Find where the given text appears and provide that cell's center as (x, y) coordinate. 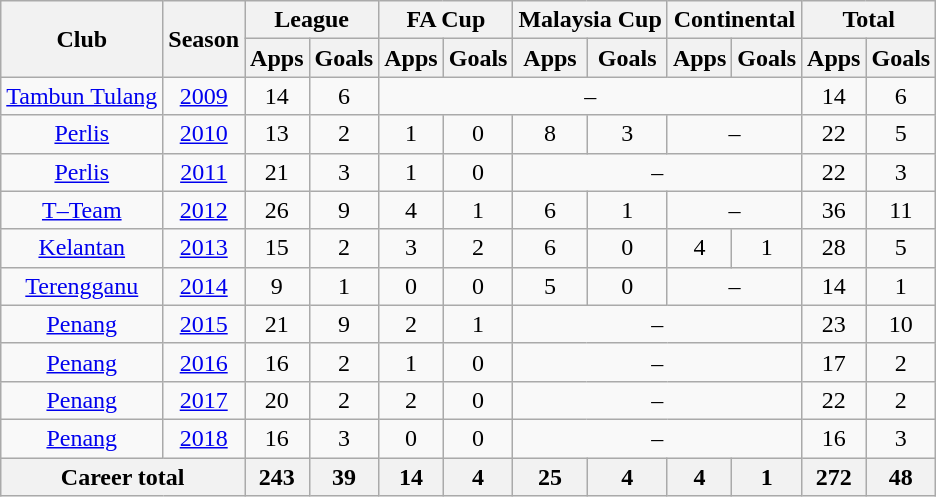
2018 (204, 438)
25 (550, 477)
28 (834, 248)
20 (277, 400)
Continental (734, 20)
FA Cup (446, 20)
2010 (204, 134)
2009 (204, 96)
243 (277, 477)
2013 (204, 248)
48 (901, 477)
23 (834, 324)
11 (901, 210)
2017 (204, 400)
Season (204, 39)
2014 (204, 286)
26 (277, 210)
Terengganu (82, 286)
Tambun Tulang (82, 96)
Malaysia Cup (590, 20)
Club (82, 39)
Total (869, 20)
Kelantan (82, 248)
36 (834, 210)
League (312, 20)
Career total (123, 477)
8 (550, 134)
2012 (204, 210)
17 (834, 362)
10 (901, 324)
T–Team (82, 210)
15 (277, 248)
2015 (204, 324)
272 (834, 477)
2016 (204, 362)
2011 (204, 172)
13 (277, 134)
39 (344, 477)
